Output the (X, Y) coordinate of the center of the cell containing the given text.  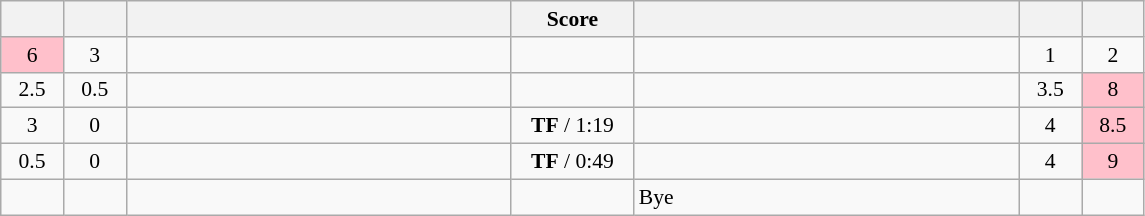
8.5 (1114, 126)
8 (1114, 90)
9 (1114, 162)
Score (572, 19)
TF / 0:49 (572, 162)
2 (1114, 55)
1 (1050, 55)
2.5 (32, 90)
6 (32, 55)
3.5 (1050, 90)
Bye (826, 197)
TF / 1:19 (572, 126)
